Identify which cell holds the provided text, then report its (x, y) central coordinate. 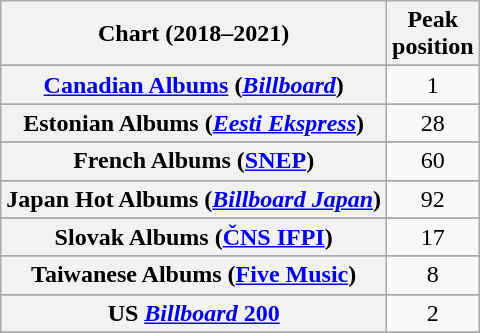
1 (433, 85)
Taiwanese Albums (Five Music) (194, 275)
Estonian Albums (Eesti Ekspress) (194, 123)
2 (433, 313)
28 (433, 123)
8 (433, 275)
60 (433, 161)
Chart (2018–2021) (194, 34)
Japan Hot Albums (Billboard Japan) (194, 199)
French Albums (SNEP) (194, 161)
US Billboard 200 (194, 313)
Slovak Albums (ČNS IFPI) (194, 237)
Canadian Albums (Billboard) (194, 85)
17 (433, 237)
92 (433, 199)
Peak position (433, 34)
